Determine the (X, Y) coordinate at the center of the cell enclosing the given text.  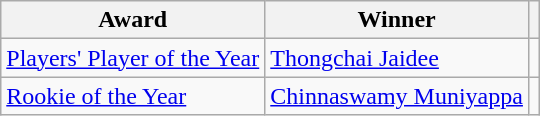
Winner (397, 20)
Players' Player of the Year (133, 58)
Rookie of the Year (133, 96)
Award (133, 20)
Chinnaswamy Muniyappa (397, 96)
Thongchai Jaidee (397, 58)
